From the cell containing the given text, extract its center point as (X, Y) coordinate. 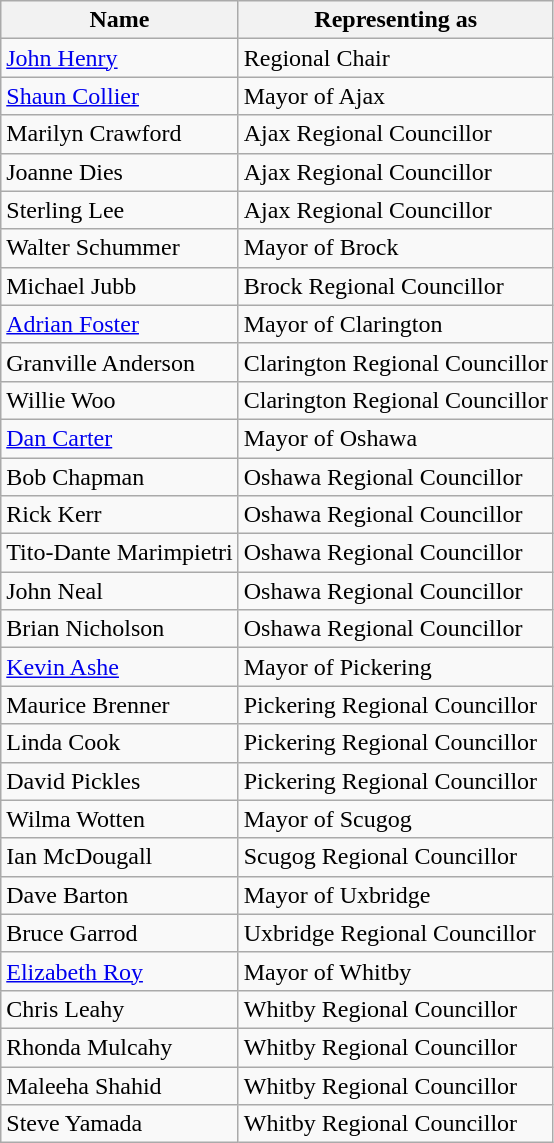
Mayor of Brock (396, 248)
Steve Yamada (120, 1124)
Marilyn Crawford (120, 134)
Joanne Dies (120, 172)
Tito-Dante Marimpietri (120, 553)
Name (120, 20)
Rhonda Mulcahy (120, 1047)
Bruce Garrod (120, 933)
Mayor of Whitby (396, 971)
Sterling Lee (120, 210)
Chris Leahy (120, 1009)
Maleeha Shahid (120, 1085)
Kevin Ashe (120, 667)
Mayor of Pickering (396, 667)
Representing as (396, 20)
David Pickles (120, 781)
Willie Woo (120, 400)
Adrian Foster (120, 324)
Linda Cook (120, 743)
John Henry (120, 58)
Granville Anderson (120, 362)
Scugog Regional Councillor (396, 857)
Mayor of Ajax (396, 96)
Michael Jubb (120, 286)
Wilma Wotten (120, 819)
Mayor of Scugog (396, 819)
Shaun Collier (120, 96)
Rick Kerr (120, 515)
Mayor of Clarington (396, 324)
Elizabeth Roy (120, 971)
Dan Carter (120, 438)
Mayor of Oshawa (396, 438)
Brock Regional Councillor (396, 286)
Mayor of Uxbridge (396, 895)
Dave Barton (120, 895)
Maurice Brenner (120, 705)
Brian Nicholson (120, 629)
Walter Schummer (120, 248)
John Neal (120, 591)
Uxbridge Regional Councillor (396, 933)
Bob Chapman (120, 477)
Ian McDougall (120, 857)
Regional Chair (396, 58)
